For the text-containing cell, return its midpoint in [X, Y] coordinate format. 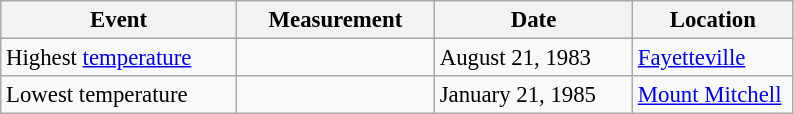
Measurement [335, 20]
Date [533, 20]
January 21, 1985 [533, 95]
August 21, 1983 [533, 58]
Location [714, 20]
Event [119, 20]
Fayetteville [714, 58]
Lowest temperature [119, 95]
Mount Mitchell [714, 95]
Highest temperature [119, 58]
